Determine the [X, Y] coordinate at the center of the cell enclosing the given text.  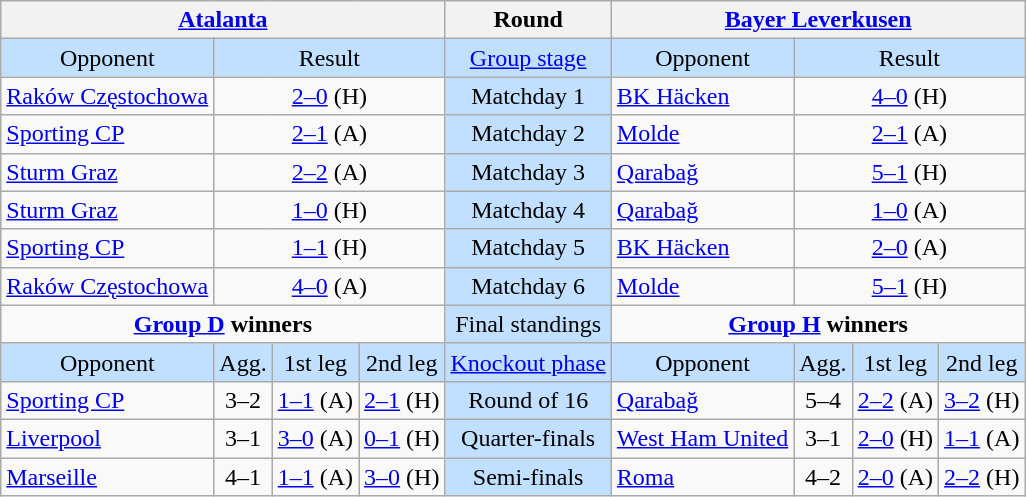
Matchday 2 [528, 134]
Round [528, 20]
4–0 (H) [910, 96]
3–0 (H) [402, 477]
Group H winners [818, 324]
Quarter-finals [528, 438]
Atalanta [223, 20]
4–2 [823, 477]
4–0 (A) [330, 286]
Knockout phase [528, 362]
4–1 [243, 477]
Matchday 4 [528, 210]
0–1 (H) [402, 438]
Matchday 3 [528, 172]
Group stage [528, 58]
3–0 (A) [315, 438]
1–1 (H) [330, 248]
Round of 16 [528, 400]
Liverpool [108, 438]
2–2 (H) [982, 477]
Bayer Leverkusen [818, 20]
Group D winners [223, 324]
Matchday 1 [528, 96]
Roma [702, 477]
1–0 (A) [910, 210]
Matchday 6 [528, 286]
West Ham United [702, 438]
3–2 [243, 400]
Final standings [528, 324]
2–1 (H) [402, 400]
5–4 [823, 400]
Marseille [108, 477]
Semi-finals [528, 477]
1–0 (H) [330, 210]
Matchday 5 [528, 248]
3–2 (H) [982, 400]
